Capture the cell that displays the provided text and extract its [x, y] central coordinate. 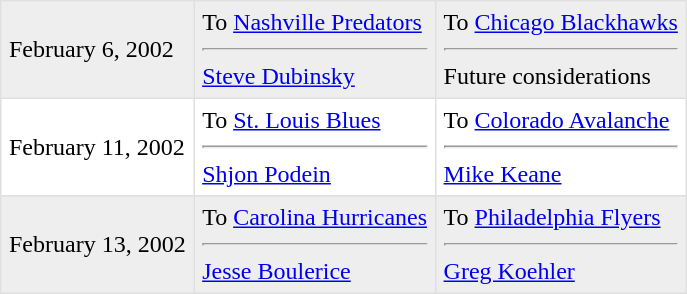
To Philadelphia Flyers Greg Koehler [560, 245]
To St. Louis Blues Shjon Podein [314, 147]
To Carolina Hurricanes Jesse Boulerice [314, 245]
To Colorado Avalanche Mike Keane [560, 147]
To Chicago Blackhawks Future considerations [560, 50]
February 11, 2002 [98, 147]
February 13, 2002 [98, 245]
February 6, 2002 [98, 50]
To Nashville Predators Steve Dubinsky [314, 50]
